Scan for the cell matching the given text and deliver its [x, y] coordinate at center. 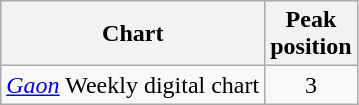
Peakposition [311, 34]
Chart [133, 34]
3 [311, 85]
Gaon Weekly digital chart [133, 85]
